Identify which cell holds the provided text, then report its (X, Y) central coordinate. 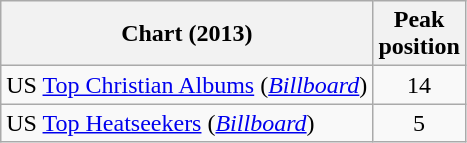
US Top Heatseekers (Billboard) (187, 123)
5 (419, 123)
14 (419, 85)
Chart (2013) (187, 34)
US Top Christian Albums (Billboard) (187, 85)
Peakposition (419, 34)
